Scan for the cell matching the given text and deliver its (X, Y) coordinate at center. 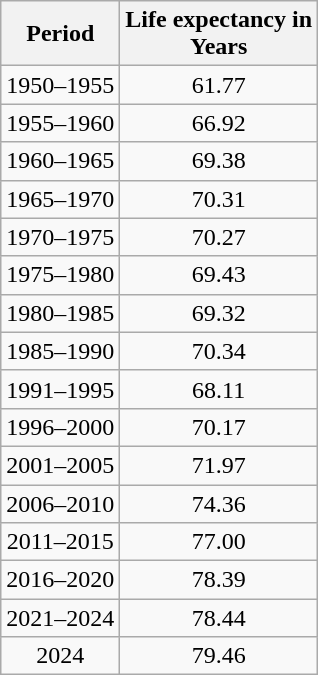
66.92 (219, 123)
2024 (60, 656)
2021–2024 (60, 618)
61.77 (219, 85)
71.97 (219, 465)
1970–1975 (60, 237)
1975–1980 (60, 275)
74.36 (219, 503)
78.39 (219, 580)
69.38 (219, 161)
70.27 (219, 237)
69.43 (219, 275)
Period (60, 34)
1960–1965 (60, 161)
2016–2020 (60, 580)
68.11 (219, 389)
78.44 (219, 618)
Life expectancy inYears (219, 34)
1950–1955 (60, 85)
1980–1985 (60, 313)
1996–2000 (60, 427)
69.32 (219, 313)
2001–2005 (60, 465)
1955–1960 (60, 123)
2006–2010 (60, 503)
79.46 (219, 656)
1991–1995 (60, 389)
70.34 (219, 351)
77.00 (219, 542)
1985–1990 (60, 351)
2011–2015 (60, 542)
1965–1970 (60, 199)
70.17 (219, 427)
70.31 (219, 199)
